Output the [x, y] coordinate of the center of the cell containing the given text.  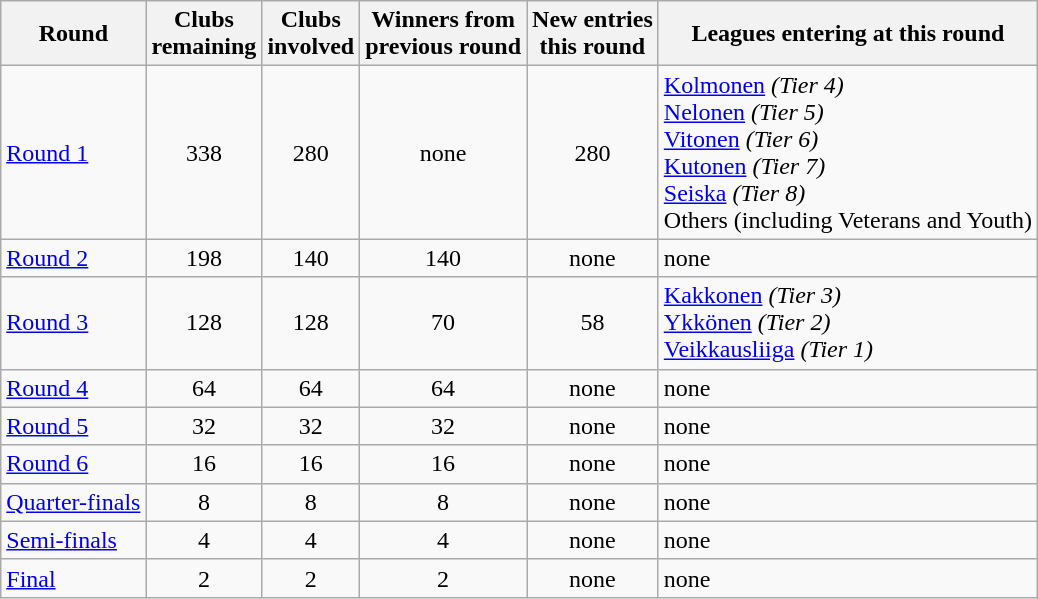
Semi-finals [74, 540]
58 [593, 323]
Winners fromprevious round [444, 34]
Clubsinvolved [311, 34]
198 [204, 258]
Round 5 [74, 426]
Kakkonen (Tier 3) Ykkönen (Tier 2)Veikkausliiga (Tier 1) [848, 323]
338 [204, 152]
Round [74, 34]
New entriesthis round [593, 34]
Kolmonen (Tier 4)Nelonen (Tier 5)Vitonen (Tier 6)Kutonen (Tier 7)Seiska (Tier 8)Others (including Veterans and Youth) [848, 152]
Leagues entering at this round [848, 34]
Round 2 [74, 258]
Round 3 [74, 323]
70 [444, 323]
Round 4 [74, 388]
Clubsremaining [204, 34]
Final [74, 578]
Round 6 [74, 464]
Round 1 [74, 152]
Quarter-finals [74, 502]
